Capture the cell that displays the provided text and extract its (x, y) central coordinate. 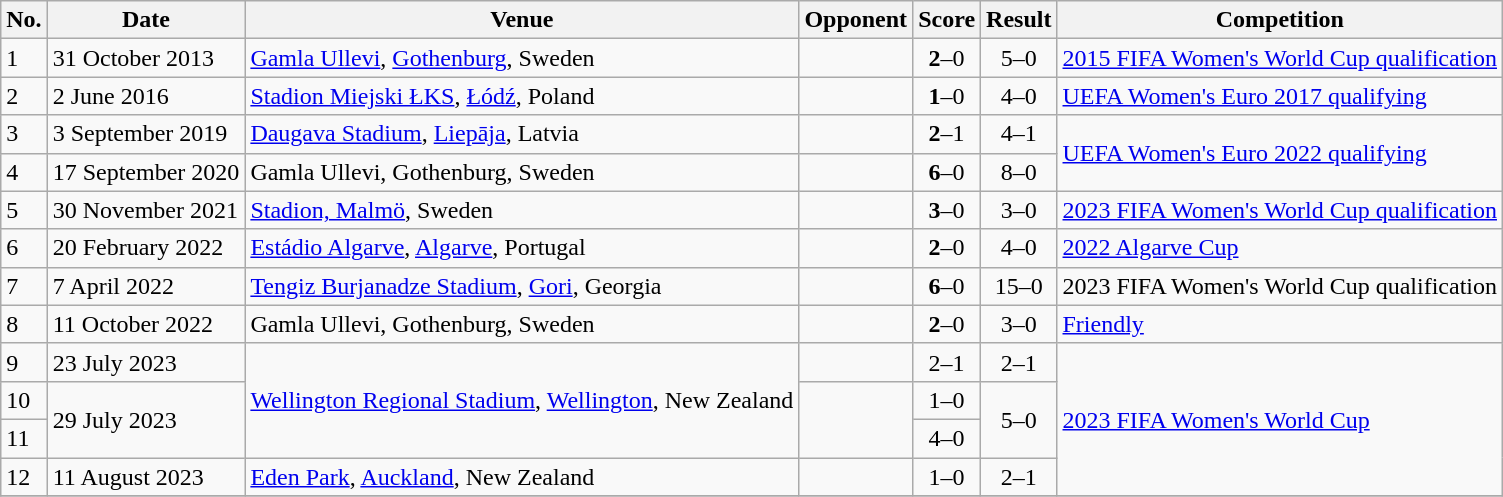
9 (24, 362)
23 July 2023 (146, 362)
11 (24, 438)
Eden Park, Auckland, New Zealand (522, 477)
Wellington Regional Stadium, Wellington, New Zealand (522, 400)
12 (24, 477)
20 February 2022 (146, 248)
Estádio Algarve, Algarve, Portugal (522, 248)
UEFA Women's Euro 2022 qualifying (1280, 153)
30 November 2021 (146, 210)
8–0 (1019, 172)
7 April 2022 (146, 286)
4 (24, 172)
Friendly (1280, 324)
4–1 (1019, 134)
Date (146, 20)
Opponent (856, 20)
Result (1019, 20)
15–0 (1019, 286)
2015 FIFA Women's World Cup qualification (1280, 58)
Competition (1280, 20)
11 October 2022 (146, 324)
3 September 2019 (146, 134)
17 September 2020 (146, 172)
7 (24, 286)
No. (24, 20)
Venue (522, 20)
10 (24, 400)
Score (947, 20)
5 (24, 210)
Stadion, Malmö, Sweden (522, 210)
11 August 2023 (146, 477)
29 July 2023 (146, 419)
2023 FIFA Women's World Cup (1280, 419)
1 (24, 58)
8 (24, 324)
2022 Algarve Cup (1280, 248)
Stadion Miejski ŁKS, Łódź, Poland (522, 96)
2 (24, 96)
6 (24, 248)
31 October 2013 (146, 58)
Daugava Stadium, Liepāja, Latvia (522, 134)
3 (24, 134)
UEFA Women's Euro 2017 qualifying (1280, 96)
Tengiz Burjanadze Stadium, Gori, Georgia (522, 286)
2 June 2016 (146, 96)
